Output the (x, y) coordinate of the center of the cell containing the given text.  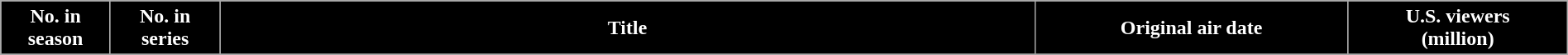
Title (627, 28)
No. inseason (56, 28)
No. inseries (165, 28)
Original air date (1191, 28)
U.S. viewers(million) (1457, 28)
